Search for the cell housing the specified text and yield its (x, y) center coordinate. 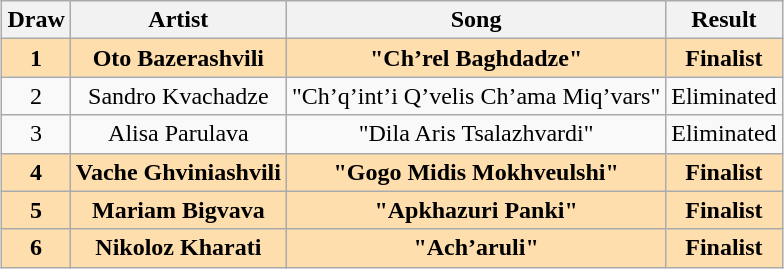
"Ch’rel Baghdadze" (476, 58)
"Dila Aris Tsalazhvardi" (476, 134)
Oto Bazerashvili (178, 58)
"Ch’q’int’i Q’velis Ch’ama Miq’vars" (476, 96)
Song (476, 20)
Mariam Bigvava (178, 210)
Draw (36, 20)
Alisa Parulava (178, 134)
Nikoloz Kharati (178, 248)
Vache Ghviniashvili (178, 172)
Artist (178, 20)
"Gogo Midis Mokhveulshi" (476, 172)
6 (36, 248)
4 (36, 172)
2 (36, 96)
3 (36, 134)
1 (36, 58)
"Apkhazuri Panki" (476, 210)
"Ach’aruli" (476, 248)
Sandro Kvachadze (178, 96)
5 (36, 210)
Result (724, 20)
